Locate the cell with the specified text and output its (x, y) center coordinate. 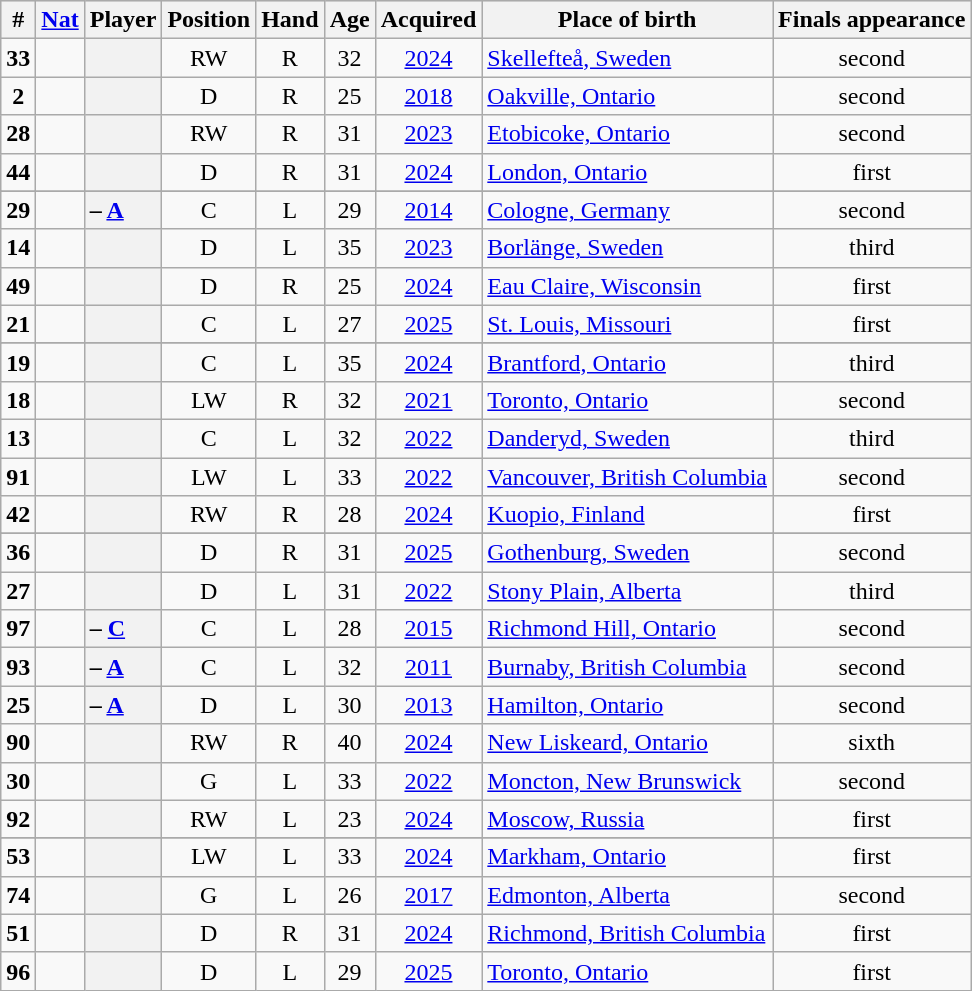
2014 (428, 210)
51 (18, 933)
sixth (872, 743)
Richmond, British Columbia (628, 933)
44 (18, 172)
Burnaby, British Columbia (628, 667)
92 (18, 819)
2013 (428, 705)
19 (18, 362)
91 (18, 477)
2018 (428, 96)
74 (18, 895)
93 (18, 667)
Acquired (428, 20)
Borlänge, Sweden (628, 248)
Moscow, Russia (628, 819)
23 (350, 819)
Place of birth (628, 20)
21 (18, 324)
Richmond Hill, Ontario (628, 629)
Cologne, Germany (628, 210)
Hand (290, 20)
Edmonton, Alberta (628, 895)
Moncton, New Brunswick (628, 781)
Gothenburg, Sweden (628, 553)
18 (18, 400)
Hamilton, Ontario (628, 705)
97 (18, 629)
42 (18, 515)
96 (18, 971)
26 (350, 895)
Danderyd, Sweden (628, 438)
49 (18, 286)
13 (18, 438)
Finals appearance (872, 20)
90 (18, 743)
2 (18, 96)
Player (123, 20)
St. Louis, Missouri (628, 324)
40 (350, 743)
Etobicoke, Ontario (628, 134)
2011 (428, 667)
Kuopio, Finland (628, 515)
2021 (428, 400)
– C (123, 629)
Vancouver, British Columbia (628, 477)
53 (18, 857)
Nat (60, 20)
New Liskeard, Ontario (628, 743)
Stony Plain, Alberta (628, 591)
Oakville, Ontario (628, 96)
# (18, 20)
36 (18, 553)
London, Ontario (628, 172)
14 (18, 248)
Age (350, 20)
2017 (428, 895)
Skellefteå, Sweden (628, 58)
Eau Claire, Wisconsin (628, 286)
2015 (428, 629)
Position (209, 20)
Markham, Ontario (628, 857)
Brantford, Ontario (628, 362)
